From the cell containing the given text, extract its center point as (x, y) coordinate. 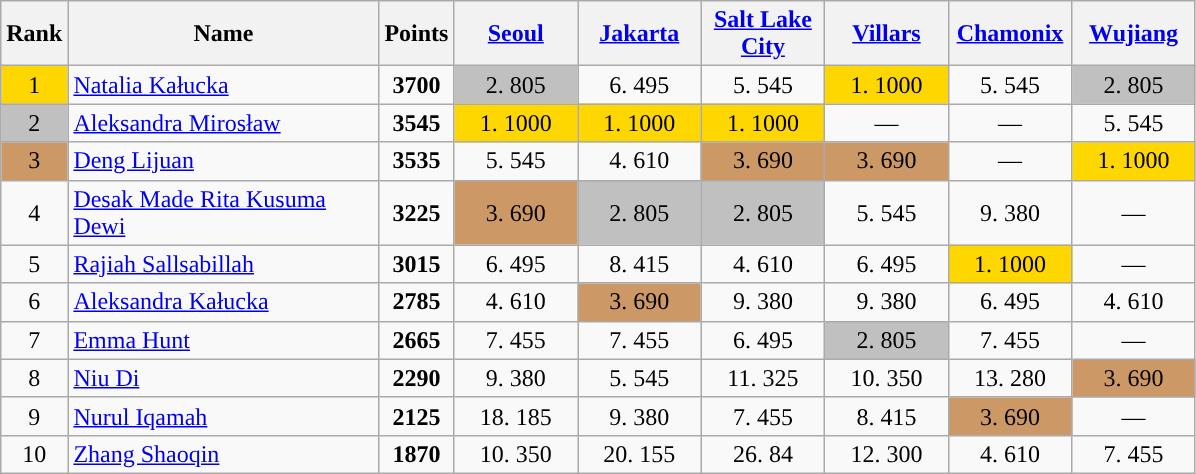
Emma Hunt (224, 340)
20. 155 (640, 454)
18. 185 (516, 416)
7 (34, 340)
Natalia Kałucka (224, 85)
9 (34, 416)
Deng Lijuan (224, 161)
Seoul (516, 34)
2 (34, 123)
8 (34, 378)
4 (34, 212)
13. 280 (1010, 378)
3 (34, 161)
Niu Di (224, 378)
Villars (887, 34)
Jakarta (640, 34)
2290 (416, 378)
12. 300 (887, 454)
Aleksandra Mirosław (224, 123)
Salt Lake City (763, 34)
11. 325 (763, 378)
6 (34, 302)
3225 (416, 212)
Rajiah Sallsabillah (224, 264)
Nurul Iqamah (224, 416)
2125 (416, 416)
Rank (34, 34)
26. 84 (763, 454)
3015 (416, 264)
2665 (416, 340)
3545 (416, 123)
Chamonix (1010, 34)
1870 (416, 454)
10 (34, 454)
Zhang Shaoqin (224, 454)
Wujiang (1134, 34)
3535 (416, 161)
5 (34, 264)
Points (416, 34)
1 (34, 85)
Name (224, 34)
2785 (416, 302)
Aleksandra Kałucka (224, 302)
Desak Made Rita Kusuma Dewi (224, 212)
3700 (416, 85)
